Output the (x, y) coordinate of the center of the cell containing the given text.  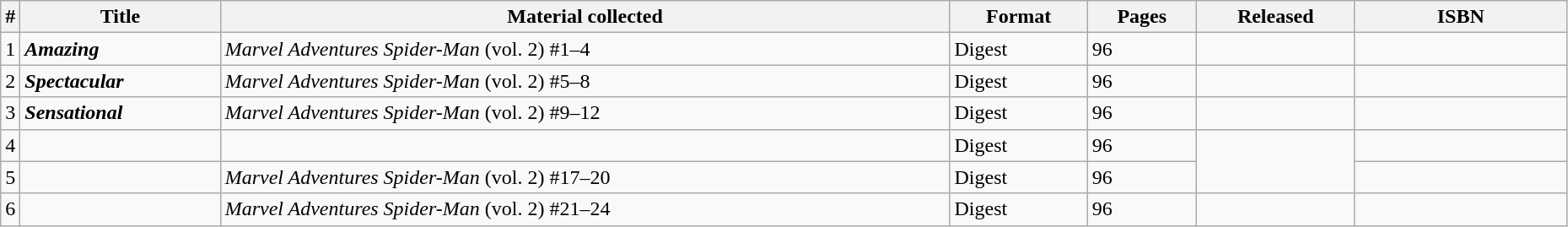
Released (1275, 17)
Format (1019, 17)
Marvel Adventures Spider-Man (vol. 2) #21–24 (585, 209)
2 (10, 81)
Marvel Adventures Spider-Man (vol. 2) #9–12 (585, 113)
3 (10, 113)
Amazing (120, 49)
Marvel Adventures Spider-Man (vol. 2) #1–4 (585, 49)
5 (10, 177)
Marvel Adventures Spider-Man (vol. 2) #17–20 (585, 177)
4 (10, 145)
Pages (1142, 17)
1 (10, 49)
6 (10, 209)
Spectacular (120, 81)
ISBN (1461, 17)
# (10, 17)
Sensational (120, 113)
Material collected (585, 17)
Marvel Adventures Spider-Man (vol. 2) #5–8 (585, 81)
Title (120, 17)
